Extract the [X, Y] coordinate from the center of the cell holding the provided text.  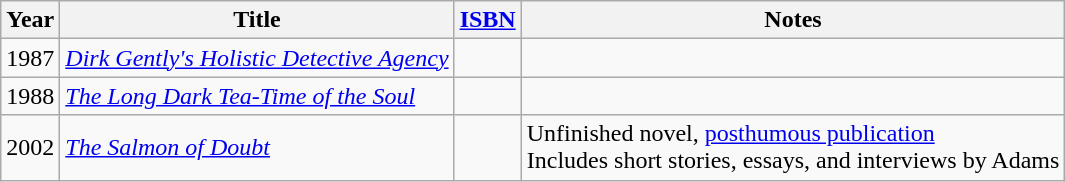
Year [30, 20]
1988 [30, 96]
The Long Dark Tea-Time of the Soul [257, 96]
Title [257, 20]
1987 [30, 58]
ISBN [488, 20]
The Salmon of Doubt [257, 148]
Dirk Gently's Holistic Detective Agency [257, 58]
Notes [793, 20]
2002 [30, 148]
Unfinished novel, posthumous publicationIncludes short stories, essays, and interviews by Adams [793, 148]
